For the text-containing cell, return its midpoint in [X, Y] coordinate format. 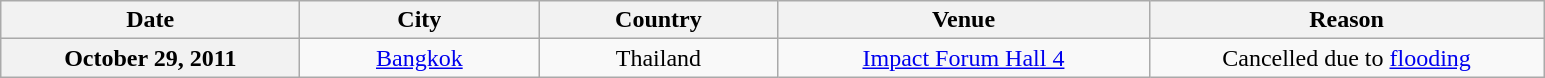
Venue [964, 20]
Thailand [658, 58]
City [420, 20]
Reason [1346, 20]
Cancelled due to flooding [1346, 58]
October 29, 2011 [150, 58]
Date [150, 20]
Country [658, 20]
Impact Forum Hall 4 [964, 58]
Bangkok [420, 58]
